Pinpoint the cell where the given text exists, returning its (x, y) midpoint coordinate. 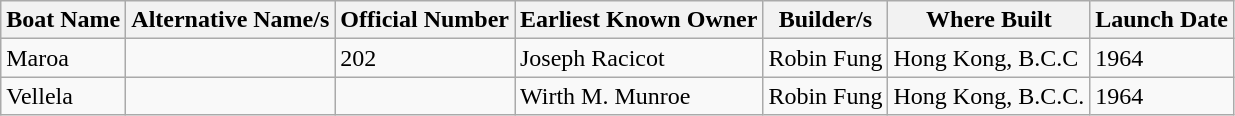
Where Built (989, 20)
Joseph Racicot (638, 58)
Official Number (425, 20)
Builder/s (826, 20)
202 (425, 58)
Vellela (64, 96)
Hong Kong, B.C.C. (989, 96)
Boat Name (64, 20)
Launch Date (1162, 20)
Alternative Name/s (230, 20)
Earliest Known Owner (638, 20)
Maroa (64, 58)
Wirth M. Munroe (638, 96)
Hong Kong, B.C.C (989, 58)
